Determine the [X, Y] coordinate at the center of the cell enclosing the given text.  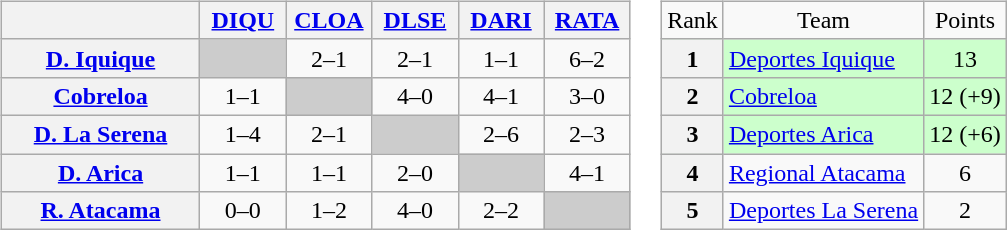
Deportes Iquique [823, 58]
DARI [501, 20]
Rank [693, 20]
Points [966, 20]
3–0 [587, 96]
Deportes Arica [823, 134]
4 [693, 173]
DIQU [243, 20]
13 [966, 58]
6–2 [587, 58]
1–4 [243, 134]
Team [823, 20]
D. La Serena [100, 134]
R. Atacama [100, 211]
2–0 [415, 173]
2–6 [501, 134]
D. Iquique [100, 58]
Deportes La Serena [823, 211]
12 (+6) [966, 134]
2–3 [587, 134]
12 (+9) [966, 96]
D. Arica [100, 173]
CLOA [329, 20]
2–2 [501, 211]
Regional Atacama [823, 173]
1 [693, 58]
0–0 [243, 211]
RATA [587, 20]
DLSE [415, 20]
5 [693, 211]
3 [693, 134]
1–2 [329, 211]
6 [966, 173]
